Identify which cell holds the provided text, then report its (X, Y) central coordinate. 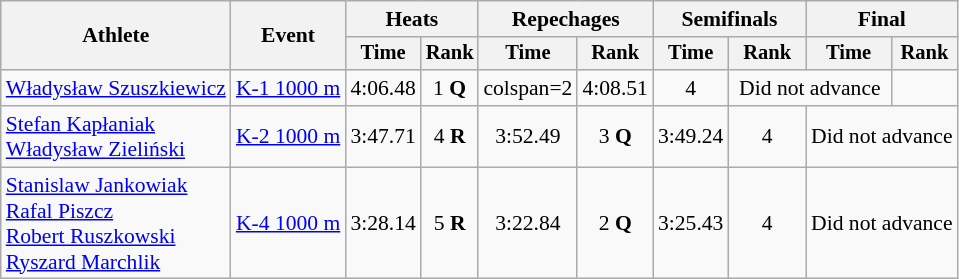
colspan=2 (528, 88)
3 Q (614, 136)
4:06.48 (382, 88)
4 R (450, 136)
K-4 1000 m (288, 223)
Final (882, 19)
2 Q (614, 223)
Event (288, 36)
Repechages (566, 19)
3:22.84 (528, 223)
Władysław Szuszkiewicz (116, 88)
5 R (450, 223)
3:49.24 (690, 136)
Semifinals (730, 19)
Athlete (116, 36)
4:08.51 (614, 88)
1 Q (450, 88)
K-1 1000 m (288, 88)
Stanislaw JankowiakRafal PiszczRobert RuszkowskiRyszard Marchlik (116, 223)
K-2 1000 m (288, 136)
Stefan KapłaniakWładysław Zieliński (116, 136)
3:52.49 (528, 136)
Heats (412, 19)
3:25.43 (690, 223)
3:28.14 (382, 223)
3:47.71 (382, 136)
